Output the (x, y) coordinate of the center of the cell containing the given text.  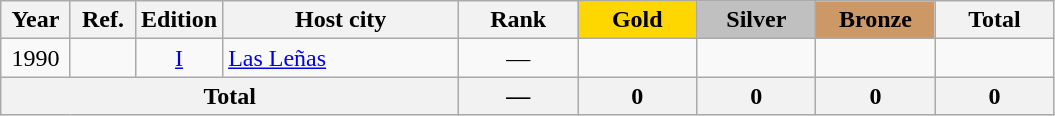
Host city (341, 20)
Year (36, 20)
Edition (180, 20)
1990 (36, 58)
Ref. (102, 20)
Bronze (876, 20)
Gold (638, 20)
Rank (518, 20)
I (180, 58)
Las Leñas (341, 58)
Silver (756, 20)
